Search for the cell housing the specified text and yield its [X, Y] center coordinate. 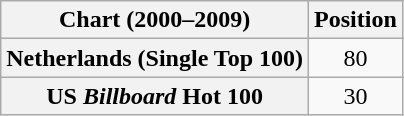
Netherlands (Single Top 100) [155, 58]
30 [356, 96]
Position [356, 20]
US Billboard Hot 100 [155, 96]
Chart (2000–2009) [155, 20]
80 [356, 58]
